Output the [X, Y] coordinate of the center of the cell containing the given text.  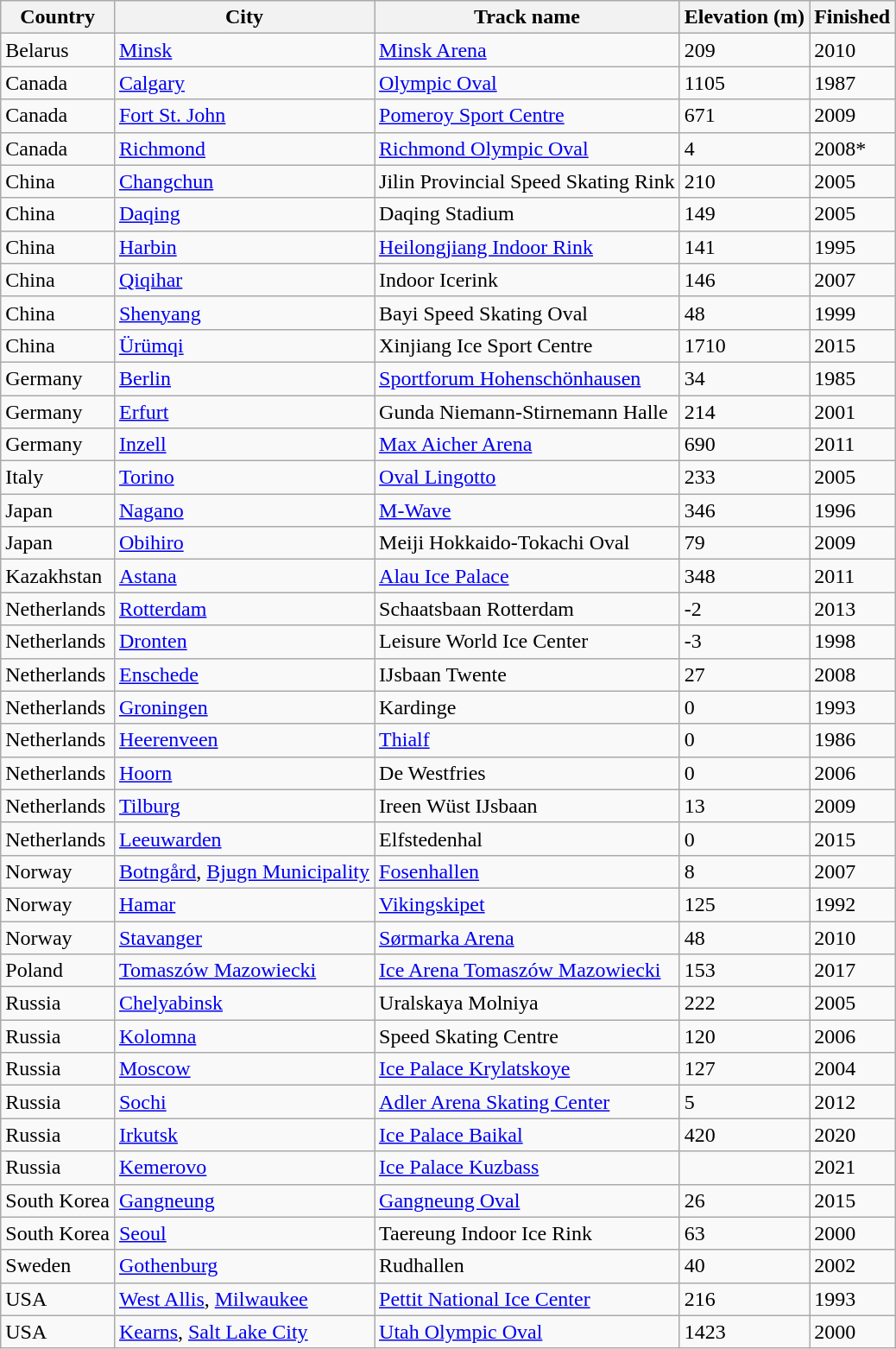
Irkutsk [243, 1135]
Sportforum Hohenschönhausen [527, 378]
1996 [853, 510]
Astana [243, 576]
Ürümqi [243, 345]
-2 [744, 609]
Sweden [58, 1266]
5 [744, 1102]
Taereung Indoor Ice Rink [527, 1233]
1105 [744, 83]
Kearns, Salt Lake City [243, 1332]
214 [744, 412]
Alau Ice Palace [527, 576]
Calgary [243, 83]
79 [744, 543]
2012 [853, 1102]
Thialf [527, 740]
2008* [853, 149]
Ireen Wüst IJsbaan [527, 806]
Fosenhallen [527, 871]
Inzell [243, 445]
40 [744, 1266]
146 [744, 280]
Richmond [243, 149]
Hamar [243, 904]
West Allis, Milwaukee [243, 1299]
Max Aicher Arena [527, 445]
2017 [853, 971]
Country [58, 17]
Meiji Hokkaido-Tokachi Oval [527, 543]
Chelyabinsk [243, 1004]
Gothenburg [243, 1266]
Minsk [243, 50]
2008 [853, 674]
Sochi [243, 1102]
2021 [853, 1168]
Richmond Olympic Oval [527, 149]
-3 [744, 642]
Xinjiang Ice Sport Centre [527, 345]
Ice Palace Krylatskoye [527, 1069]
209 [744, 50]
Speed Skating Centre [527, 1036]
IJsbaan Twente [527, 674]
Kemerovo [243, 1168]
Tomaszów Mazowiecki [243, 971]
1998 [853, 642]
Pettit National Ice Center [527, 1299]
Ice Palace Baikal [527, 1135]
Obihiro [243, 543]
Ice Arena Tomaszów Mazowiecki [527, 971]
4 [744, 149]
Sørmarka Arena [527, 937]
Hoorn [243, 773]
Kardinge [527, 707]
Kolomna [243, 1036]
63 [744, 1233]
De Westfries [527, 773]
2020 [853, 1135]
120 [744, 1036]
Pomeroy Sport Centre [527, 116]
Heerenveen [243, 740]
City [243, 17]
210 [744, 181]
Track name [527, 17]
Seoul [243, 1233]
149 [744, 214]
Tilburg [243, 806]
Nagano [243, 510]
153 [744, 971]
233 [744, 478]
1710 [744, 345]
Utah Olympic Oval [527, 1332]
Jilin Provincial Speed Skating Rink [527, 181]
Changchun [243, 181]
Gangneung [243, 1200]
Fort St. John [243, 116]
Leisure World Ice Center [527, 642]
Stavanger [243, 937]
Enschede [243, 674]
346 [744, 510]
Finished [853, 17]
Oval Lingotto [527, 478]
Dronten [243, 642]
141 [744, 247]
2013 [853, 609]
Indoor Icerink [527, 280]
Harbin [243, 247]
1995 [853, 247]
Elevation (m) [744, 17]
690 [744, 445]
Schaatsbaan Rotterdam [527, 609]
Minsk Arena [527, 50]
Berlin [243, 378]
Gunda Niemann-Stirnemann Halle [527, 412]
Erfurt [243, 412]
Daqing Stadium [527, 214]
8 [744, 871]
Heilongjiang Indoor Rink [527, 247]
1992 [853, 904]
Gangneung Oval [527, 1200]
Elfstedenhal [527, 839]
Olympic Oval [527, 83]
Vikingskipet [527, 904]
222 [744, 1004]
216 [744, 1299]
1423 [744, 1332]
Belarus [58, 50]
Shenyang [243, 313]
Uralskaya Molniya [527, 1004]
27 [744, 674]
125 [744, 904]
127 [744, 1069]
Botngård, Bjugn Municipality [243, 871]
Qiqihar [243, 280]
Ice Palace Kuzbass [527, 1168]
Italy [58, 478]
420 [744, 1135]
26 [744, 1200]
348 [744, 576]
Adler Arena Skating Center [527, 1102]
M-Wave [527, 510]
34 [744, 378]
Moscow [243, 1069]
1987 [853, 83]
2001 [853, 412]
2002 [853, 1266]
Rudhallen [527, 1266]
Torino [243, 478]
1985 [853, 378]
1999 [853, 313]
Poland [58, 971]
1986 [853, 740]
Kazakhstan [58, 576]
Daqing [243, 214]
Bayi Speed Skating Oval [527, 313]
Leeuwarden [243, 839]
13 [744, 806]
Rotterdam [243, 609]
Groningen [243, 707]
2004 [853, 1069]
671 [744, 116]
